Scan for the cell matching the given text and deliver its (X, Y) coordinate at center. 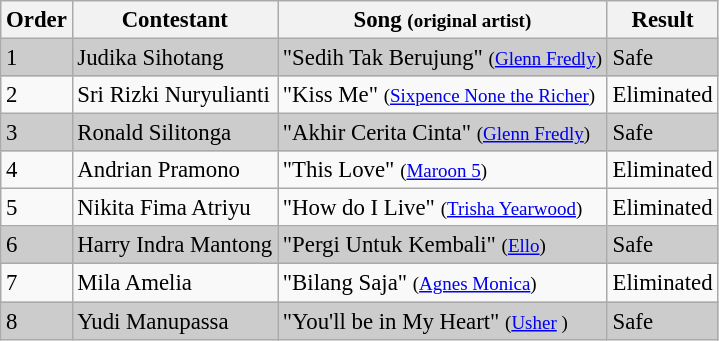
2 (36, 95)
"This Love" (Maroon 5) (443, 170)
Sri Rizki Nuryulianti (174, 95)
Harry Indra Mantong (174, 245)
1 (36, 58)
4 (36, 170)
"You'll be in My Heart" (Usher ) (443, 321)
3 (36, 133)
6 (36, 245)
Andrian Pramono (174, 170)
"Sedih Tak Berujung" (Glenn Fredly) (443, 58)
8 (36, 321)
5 (36, 208)
Result (662, 20)
Yudi Manupassa (174, 321)
Nikita Fima Atriyu (174, 208)
"Kiss Me" (Sixpence None the Richer) (443, 95)
"Akhir Cerita Cinta" (Glenn Fredly) (443, 133)
Order (36, 20)
Song (original artist) (443, 20)
Contestant (174, 20)
"Bilang Saja" (Agnes Monica) (443, 283)
"Pergi Untuk Kembali" (Ello) (443, 245)
Judika Sihotang (174, 58)
7 (36, 283)
Mila Amelia (174, 283)
"How do I Live" (Trisha Yearwood) (443, 208)
Ronald Silitonga (174, 133)
